Return [X, Y] of the center of cell containing provided text 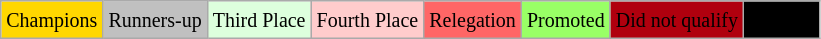
Runners-up [155, 20]
Did not qualify [676, 20]
Relegation [473, 20]
Promoted [566, 20]
not held [781, 20]
Fourth Place [368, 20]
Third Place [259, 20]
Champions [52, 20]
